Return [X, Y] of the center of cell containing provided text 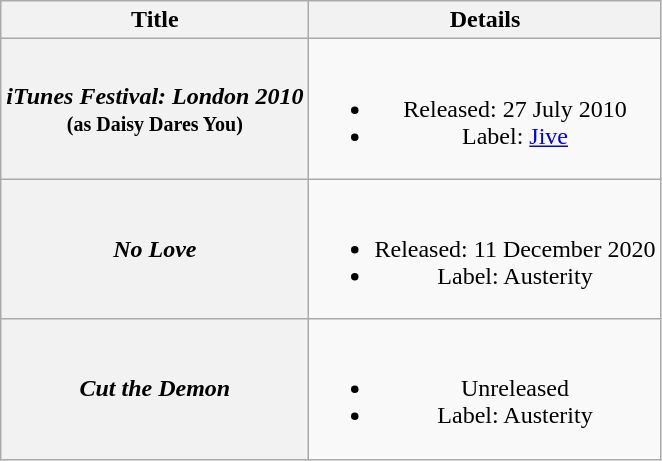
iTunes Festival: London 2010(as Daisy Dares You) [155, 109]
Released: 27 July 2010Label: Jive [485, 109]
Title [155, 20]
UnreleasedLabel: Austerity [485, 389]
Cut the Demon [155, 389]
No Love [155, 249]
Released: 11 December 2020Label: Austerity [485, 249]
Details [485, 20]
